Locate the cell with the specified text and output its [x, y] center coordinate. 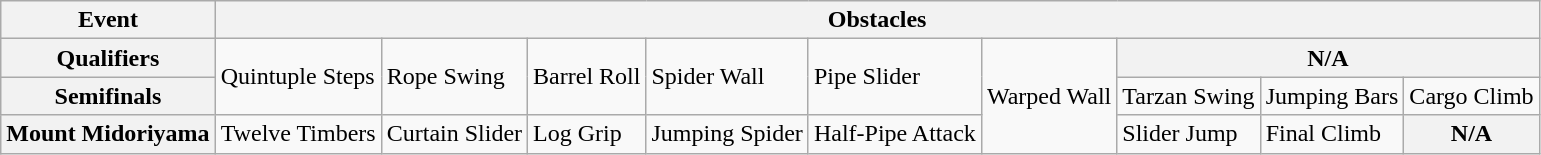
Event [108, 20]
Jumping Bars [1332, 96]
Spider Wall [727, 77]
Final Climb [1332, 134]
Slider Jump [1188, 134]
Rope Swing [454, 77]
Pipe Slider [894, 77]
Mount Midoriyama [108, 134]
Log Grip [587, 134]
Obstacles [877, 20]
Curtain Slider [454, 134]
Jumping Spider [727, 134]
Qualifiers [108, 58]
Warped Wall [1048, 96]
Cargo Climb [1472, 96]
Twelve Timbers [298, 134]
Tarzan Swing [1188, 96]
Barrel Roll [587, 77]
Half-Pipe Attack [894, 134]
Semifinals [108, 96]
Quintuple Steps [298, 77]
